Locate the cell with the specified text and output its [X, Y] center coordinate. 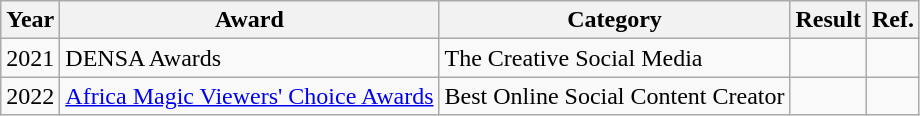
2022 [30, 96]
Africa Magic Viewers' Choice Awards [250, 96]
Result [828, 20]
Category [614, 20]
2021 [30, 58]
Year [30, 20]
Award [250, 20]
DENSA Awards [250, 58]
Ref. [892, 20]
The Creative Social Media [614, 58]
Best Online Social Content Creator [614, 96]
